For the text-containing cell, return its midpoint in (X, Y) coordinate format. 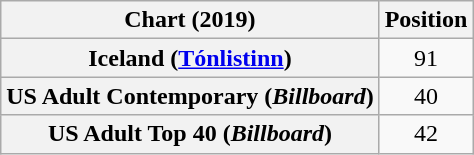
42 (426, 134)
US Adult Contemporary (Billboard) (190, 96)
Iceland (Tónlistinn) (190, 58)
40 (426, 96)
Chart (2019) (190, 20)
Position (426, 20)
91 (426, 58)
US Adult Top 40 (Billboard) (190, 134)
